For the text-containing cell, return its midpoint in (X, Y) coordinate format. 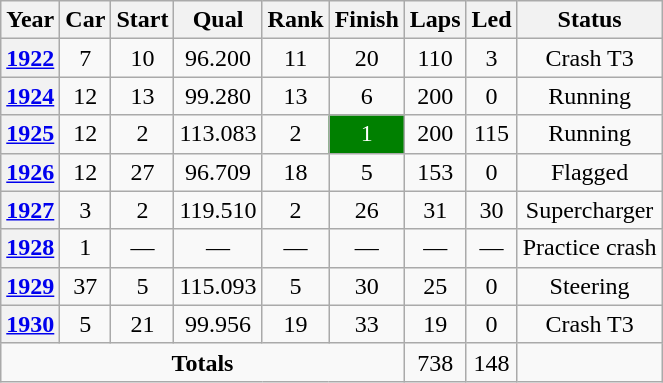
7 (86, 58)
115 (492, 134)
26 (366, 210)
25 (435, 286)
37 (86, 286)
Flagged (590, 172)
148 (492, 362)
738 (435, 362)
1929 (30, 286)
20 (366, 58)
1925 (30, 134)
110 (435, 58)
11 (296, 58)
33 (366, 324)
1926 (30, 172)
153 (435, 172)
Practice crash (590, 248)
10 (142, 58)
115.093 (218, 286)
Laps (435, 20)
18 (296, 172)
Car (86, 20)
31 (435, 210)
1922 (30, 58)
96.709 (218, 172)
99.280 (218, 96)
Qual (218, 20)
Year (30, 20)
6 (366, 96)
Steering (590, 286)
1927 (30, 210)
1924 (30, 96)
113.083 (218, 134)
99.956 (218, 324)
Totals (203, 362)
119.510 (218, 210)
1928 (30, 248)
Led (492, 20)
1930 (30, 324)
27 (142, 172)
21 (142, 324)
96.200 (218, 58)
Rank (296, 20)
Supercharger (590, 210)
Status (590, 20)
Start (142, 20)
Finish (366, 20)
